Detect which cell encompasses the target text, then output its (X, Y) center coordinate. 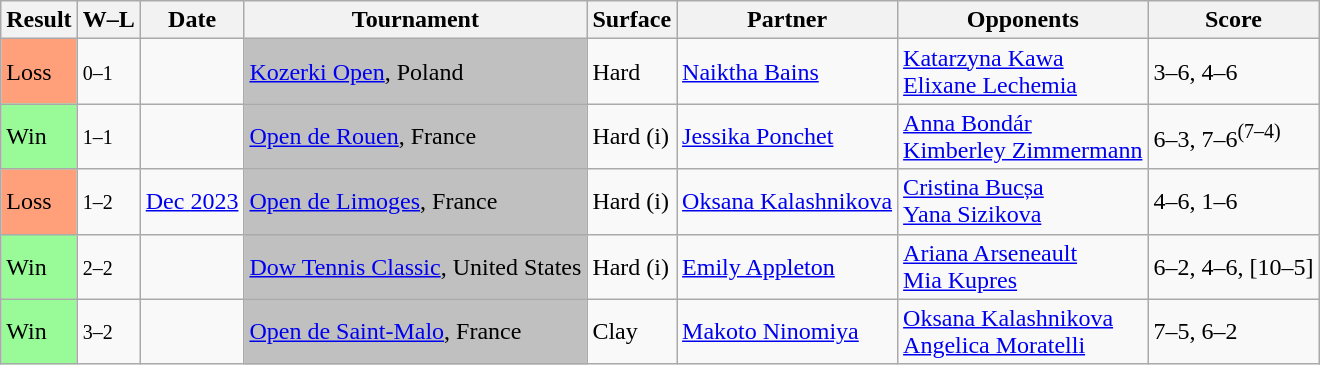
1–2 (108, 202)
Makoto Ninomiya (788, 332)
Dow Tennis Classic, United States (416, 266)
Emily Appleton (788, 266)
Score (1234, 20)
Cristina Bucșa Yana Sizikova (1023, 202)
Open de Limoges, France (416, 202)
4–6, 1–6 (1234, 202)
Naiktha Bains (788, 72)
Clay (632, 332)
Ariana Arseneault Mia Kupres (1023, 266)
Tournament (416, 20)
Oksana Kalashnikova (788, 202)
2–2 (108, 266)
Open de Rouen, France (416, 136)
W–L (108, 20)
Date (192, 20)
Dec 2023 (192, 202)
6–2, 4–6, [10–5] (1234, 266)
Hard (632, 72)
3–2 (108, 332)
7–5, 6–2 (1234, 332)
Partner (788, 20)
Opponents (1023, 20)
6–3, 7–6(7–4) (1234, 136)
3–6, 4–6 (1234, 72)
Result (39, 20)
Jessika Ponchet (788, 136)
Oksana Kalashnikova Angelica Moratelli (1023, 332)
Anna Bondár Kimberley Zimmermann (1023, 136)
1–1 (108, 136)
Surface (632, 20)
Katarzyna Kawa Elixane Lechemia (1023, 72)
Kozerki Open, Poland (416, 72)
Open de Saint-Malo, France (416, 332)
0–1 (108, 72)
